Return (x, y) of the center of cell containing provided text 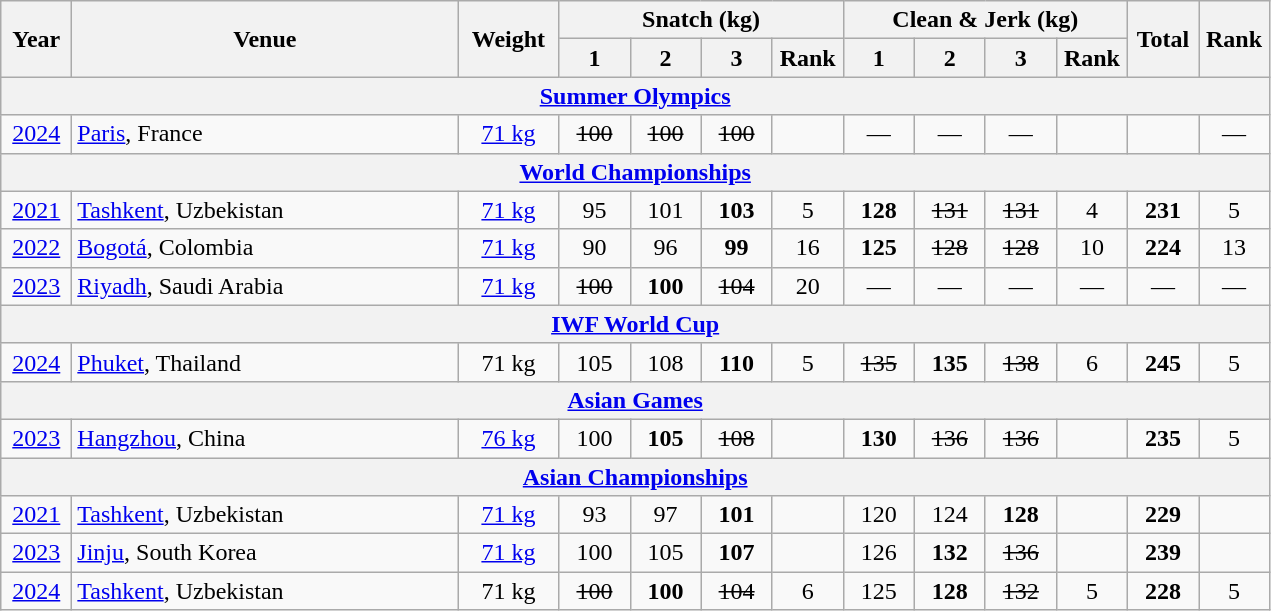
20 (808, 286)
Riyadh, Saudi Arabia (265, 286)
Phuket, Thailand (265, 362)
4 (1092, 210)
96 (666, 248)
138 (1020, 362)
228 (1162, 591)
Asian Championships (636, 477)
Bogotá, Colombia (265, 248)
90 (594, 248)
126 (878, 553)
2022 (36, 248)
Jinju, South Korea (265, 553)
107 (736, 553)
231 (1162, 210)
IWF World Cup (636, 324)
103 (736, 210)
93 (594, 515)
235 (1162, 438)
99 (736, 248)
95 (594, 210)
Paris, France (265, 134)
Year (36, 39)
110 (736, 362)
Asian Games (636, 400)
13 (1234, 248)
Hangzhou, China (265, 438)
120 (878, 515)
130 (878, 438)
245 (1162, 362)
Summer Olympics (636, 96)
16 (808, 248)
76 kg (508, 438)
224 (1162, 248)
10 (1092, 248)
239 (1162, 553)
97 (666, 515)
Weight (508, 39)
124 (950, 515)
Venue (265, 39)
Total (1162, 39)
World Championships (636, 172)
Snatch (kg) (701, 20)
229 (1162, 515)
Clean & Jerk (kg) (985, 20)
